Locate the cell with the specified text and output its [x, y] center coordinate. 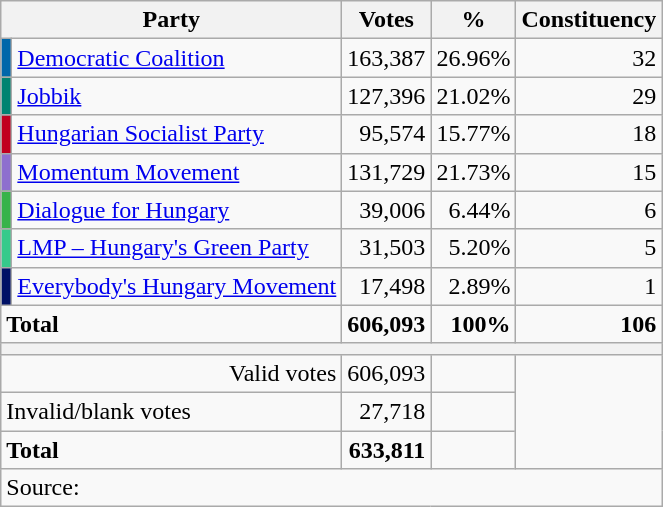
LMP – Hungary's Green Party [177, 248]
2.89% [474, 286]
127,396 [386, 96]
Dialogue for Hungary [177, 210]
18 [589, 134]
131,729 [386, 172]
26.96% [474, 58]
5 [589, 248]
100% [474, 324]
21.73% [474, 172]
1 [589, 286]
29 [589, 96]
6.44% [474, 210]
21.02% [474, 96]
Valid votes [172, 373]
633,811 [386, 449]
106 [589, 324]
95,574 [386, 134]
Everybody's Hungary Movement [177, 286]
Jobbik [177, 96]
Votes [386, 20]
Party [172, 20]
Momentum Movement [177, 172]
Invalid/blank votes [172, 411]
Hungarian Socialist Party [177, 134]
39,006 [386, 210]
32 [589, 58]
31,503 [386, 248]
163,387 [386, 58]
% [474, 20]
15.77% [474, 134]
27,718 [386, 411]
6 [589, 210]
Democratic Coalition [177, 58]
15 [589, 172]
17,498 [386, 286]
Source: [332, 488]
5.20% [474, 248]
Constituency [589, 20]
